For the text-containing cell, return its midpoint in [X, Y] coordinate format. 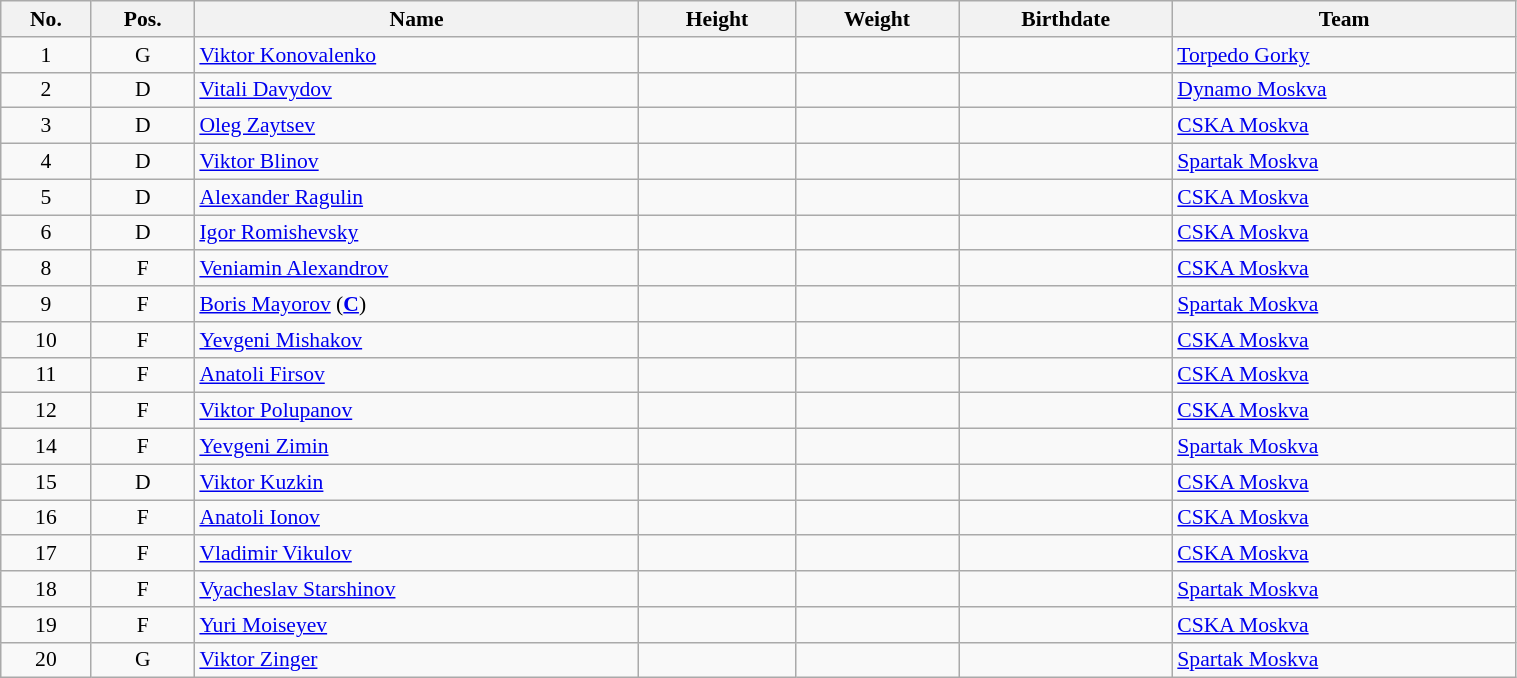
17 [46, 554]
Vyacheslav Starshinov [416, 589]
Viktor Zinger [416, 660]
Yuri Moiseyev [416, 625]
6 [46, 233]
4 [46, 162]
Yevgeni Zimin [416, 447]
16 [46, 518]
Alexander Ragulin [416, 197]
Yevgeni Mishakov [416, 340]
10 [46, 340]
No. [46, 19]
Birthdate [1066, 19]
Team [1344, 19]
Viktor Konovalenko [416, 55]
Vitali Davydov [416, 90]
3 [46, 126]
Anatoli Ionov [416, 518]
Igor Romishevsky [416, 233]
1 [46, 55]
2 [46, 90]
Boris Mayorov (C) [416, 304]
8 [46, 269]
9 [46, 304]
Veniamin Alexandrov [416, 269]
Pos. [142, 19]
15 [46, 482]
Viktor Polupanov [416, 411]
Height [717, 19]
20 [46, 660]
12 [46, 411]
Dynamo Moskva [1344, 90]
14 [46, 447]
19 [46, 625]
Name [416, 19]
18 [46, 589]
Viktor Kuzkin [416, 482]
Vladimir Vikulov [416, 554]
5 [46, 197]
Anatoli Firsov [416, 375]
Oleg Zaytsev [416, 126]
Weight [877, 19]
11 [46, 375]
Viktor Blinov [416, 162]
Torpedo Gorky [1344, 55]
